Detect which cell encompasses the target text, then output its [x, y] center coordinate. 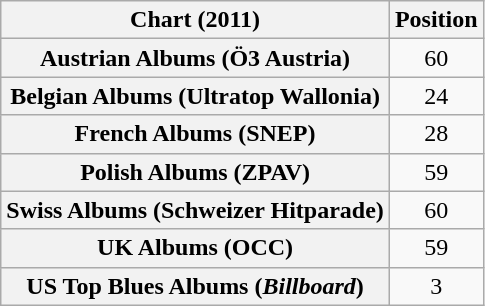
French Albums (SNEP) [196, 134]
Polish Albums (ZPAV) [196, 172]
24 [436, 96]
Chart (2011) [196, 20]
Position [436, 20]
Austrian Albums (Ö3 Austria) [196, 58]
Belgian Albums (Ultratop Wallonia) [196, 96]
US Top Blues Albums (Billboard) [196, 286]
28 [436, 134]
3 [436, 286]
Swiss Albums (Schweizer Hitparade) [196, 210]
UK Albums (OCC) [196, 248]
